From the cell containing the given text, extract its center point as (x, y) coordinate. 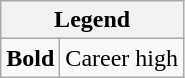
Legend (92, 20)
Bold (30, 58)
Career high (122, 58)
